Determine the (X, Y) coordinate at the center of the cell enclosing the given text.  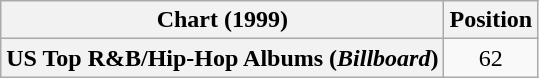
Chart (1999) (222, 20)
US Top R&B/Hip-Hop Albums (Billboard) (222, 58)
62 (491, 58)
Position (491, 20)
